Pinpoint the cell where the given text exists, returning its (x, y) midpoint coordinate. 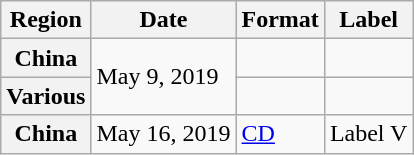
May 16, 2019 (164, 134)
May 9, 2019 (164, 77)
Label V (368, 134)
Date (164, 20)
Label (368, 20)
Format (280, 20)
CD (280, 134)
Various (46, 96)
Region (46, 20)
